Detect which cell encompasses the target text, then output its (x, y) center coordinate. 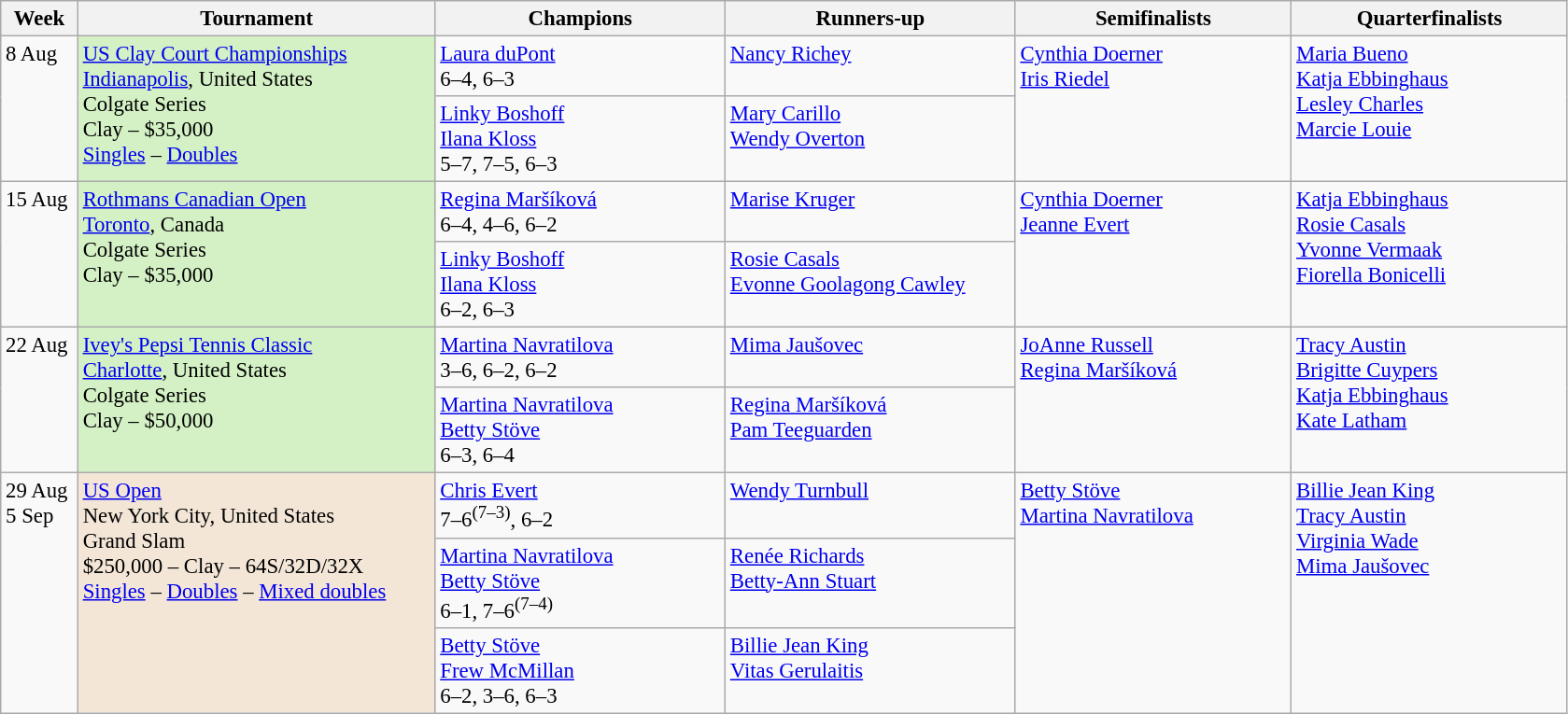
Wendy Turnbull (870, 506)
Tracy Austin Brigitte Cuypers Katja Ebbinghaus Kate Latham (1430, 400)
Champions (581, 19)
Betty Stöve Martina Navratilova (1153, 594)
8 Aug (39, 109)
Nancy Richey (870, 67)
Laura duPont6–4, 6–3 (581, 67)
US Clay Court Championships Indianapolis, United StatesColgate SeriesClay – $35,000 Singles – Doubles (256, 109)
Semifinalists (1153, 19)
Cynthia Doerner Jeanne Evert (1153, 255)
Marise Kruger (870, 213)
Martina Navratilova Betty Stöve6–1, 7–6(7–4) (581, 582)
Martina Navratilova3–6, 6–2, 6–2 (581, 358)
15 Aug (39, 255)
Runners-up (870, 19)
JoAnne Russell Regina Maršíková (1153, 400)
Billie Jean King Vitas Gerulaitis (870, 670)
Cynthia Doerner Iris Riedel (1153, 109)
Linky Boshoff Ilana Kloss 6–2, 6–3 (581, 285)
Regina Maršíková6–4, 4–6, 6–2 (581, 213)
Chris Evert7–6(7–3), 6–2 (581, 506)
Week (39, 19)
Regina Maršíková Pam Teeguarden (870, 431)
Linky Boshoff Ilana Kloss5–7, 7–5, 6–3 (581, 139)
Maria Bueno Katja Ebbinghaus Lesley Charles Marcie Louie (1430, 109)
Tournament (256, 19)
Mima Jaušovec (870, 358)
Rothmans Canadian Open Toronto, CanadaColgate SeriesClay – $35,000 (256, 255)
Quarterfinalists (1430, 19)
US Open New York City, United StatesGrand Slam$250,000 – Clay – 64S/32D/32XSingles – Doubles – Mixed doubles (256, 594)
Rosie Casals Evonne Goolagong Cawley (870, 285)
Martina Navratilova Betty Stöve 6–3, 6–4 (581, 431)
Billie Jean King Tracy Austin Virginia Wade Mima Jaušovec (1430, 594)
Katja Ebbinghaus Rosie Casals Yvonne Vermaak Fiorella Bonicelli (1430, 255)
Mary Carillo Wendy Overton (870, 139)
Renée Richards Betty-Ann Stuart (870, 582)
29 Aug5 Sep (39, 594)
Betty Stöve Frew McMillan6–2, 3–6, 6–3 (581, 670)
22 Aug (39, 400)
Ivey's Pepsi Tennis Classic Charlotte, United StatesColgate SeriesClay – $50,000 (256, 400)
